Provide the [x, y] coordinate of the cell's center where the given text is located.  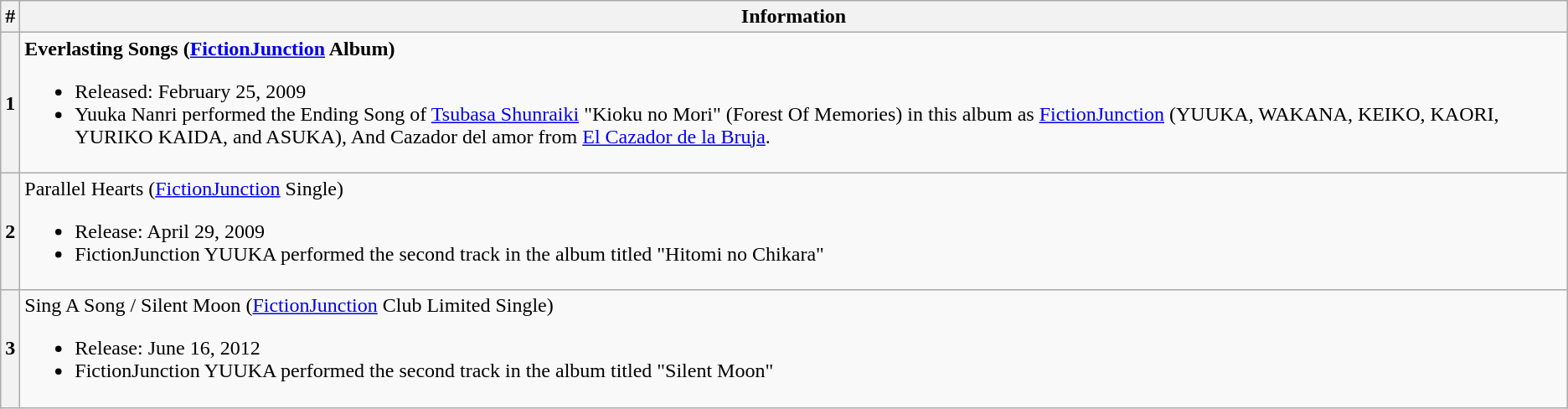
3 [10, 349]
2 [10, 231]
Information [794, 17]
# [10, 17]
1 [10, 102]
